Detect which cell encompasses the target text, then output its (x, y) center coordinate. 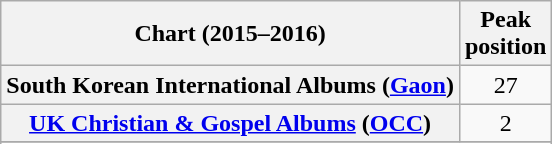
2 (505, 123)
UK Christian & Gospel Albums (OCC) (230, 123)
27 (505, 85)
South Korean International Albums (Gaon) (230, 85)
Peak position (505, 34)
Chart (2015–2016) (230, 34)
